Find where the given text appears and provide that cell's center as [X, Y] coordinate. 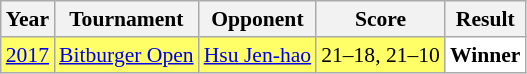
Opponent [258, 19]
Year [28, 19]
2017 [28, 55]
Result [486, 19]
Score [380, 19]
Winner [486, 55]
Bitburger Open [126, 55]
Tournament [126, 19]
21–18, 21–10 [380, 55]
Hsu Jen-hao [258, 55]
